From the cell containing the given text, extract its center point as (x, y) coordinate. 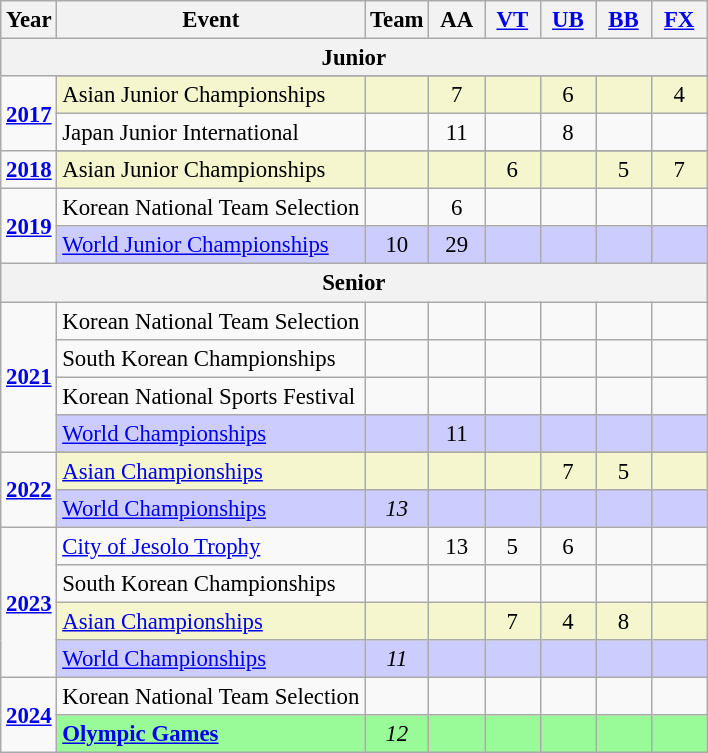
2023 (29, 602)
Junior (354, 58)
2022 (29, 490)
VT (512, 20)
AA (457, 20)
2019 (29, 226)
Korean National Sports Festival (211, 396)
Japan Junior International (211, 133)
2021 (29, 377)
FX (679, 20)
10 (397, 245)
2024 (29, 716)
2018 (29, 170)
Team (397, 20)
Senior (354, 283)
City of Jesolo Trophy (211, 546)
UB (568, 20)
World Junior Championships (211, 245)
2017 (29, 114)
12 (397, 734)
BB (624, 20)
29 (457, 245)
Year (29, 20)
Olympic Games (211, 734)
Event (211, 20)
